Return the (x, y) coordinate for the center point of the cell that contains the specified text.  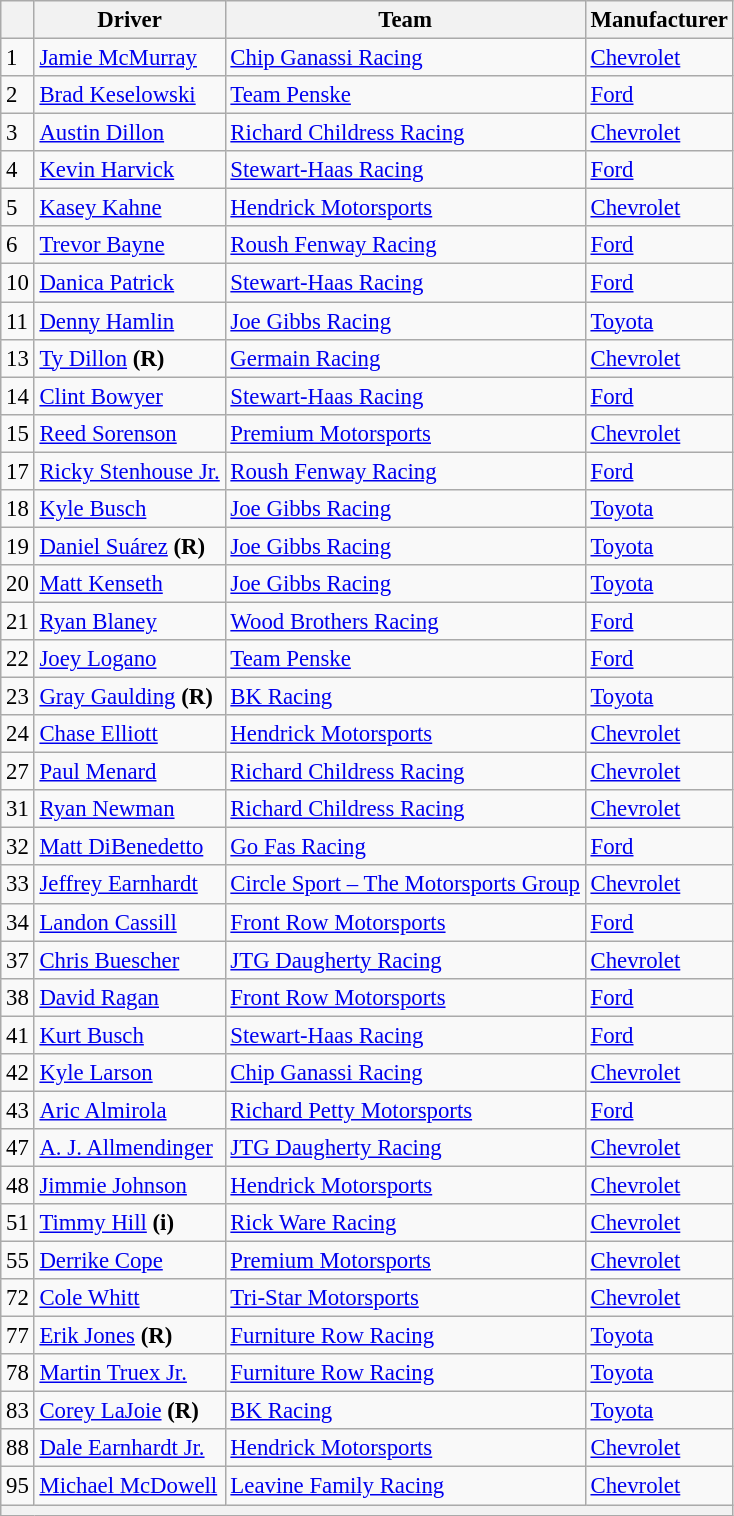
Chase Elliott (130, 734)
Kyle Busch (130, 509)
37 (18, 960)
48 (18, 1185)
Rick Ware Racing (405, 1223)
Denny Hamlin (130, 321)
27 (18, 772)
6 (18, 245)
Jamie McMurray (130, 58)
72 (18, 1298)
Dale Earnhardt Jr. (130, 1449)
Richard Petty Motorsports (405, 1110)
Aric Almirola (130, 1110)
Matt DiBenedetto (130, 847)
David Ragan (130, 997)
1 (18, 58)
Martin Truex Jr. (130, 1373)
Cole Whitt (130, 1298)
19 (18, 546)
83 (18, 1411)
23 (18, 697)
A. J. Allmendinger (130, 1148)
Gray Gaulding (R) (130, 697)
Derrike Cope (130, 1261)
Ricky Stenhouse Jr. (130, 471)
Go Fas Racing (405, 847)
33 (18, 885)
Matt Kenseth (130, 584)
Jimmie Johnson (130, 1185)
Erik Jones (R) (130, 1336)
Brad Keselowski (130, 95)
11 (18, 321)
Circle Sport – The Motorsports Group (405, 885)
Clint Bowyer (130, 396)
55 (18, 1261)
51 (18, 1223)
77 (18, 1336)
41 (18, 1035)
Ryan Blaney (130, 621)
Timmy Hill (i) (130, 1223)
Driver (130, 20)
31 (18, 809)
Kurt Busch (130, 1035)
Reed Sorenson (130, 433)
20 (18, 584)
Manufacturer (659, 20)
24 (18, 734)
17 (18, 471)
Austin Dillon (130, 133)
Germain Racing (405, 358)
Corey LaJoie (R) (130, 1411)
13 (18, 358)
5 (18, 208)
21 (18, 621)
22 (18, 659)
Wood Brothers Racing (405, 621)
88 (18, 1449)
18 (18, 509)
95 (18, 1486)
Danica Patrick (130, 283)
Kyle Larson (130, 1073)
32 (18, 847)
15 (18, 433)
43 (18, 1110)
Leavine Family Racing (405, 1486)
14 (18, 396)
Michael McDowell (130, 1486)
4 (18, 170)
Tri-Star Motorsports (405, 1298)
Ryan Newman (130, 809)
Daniel Suárez (R) (130, 546)
Paul Menard (130, 772)
Kevin Harvick (130, 170)
34 (18, 922)
Team (405, 20)
Landon Cassill (130, 922)
78 (18, 1373)
Joey Logano (130, 659)
42 (18, 1073)
Kasey Kahne (130, 208)
10 (18, 283)
Ty Dillon (R) (130, 358)
Chris Buescher (130, 960)
38 (18, 997)
Jeffrey Earnhardt (130, 885)
3 (18, 133)
47 (18, 1148)
2 (18, 95)
Trevor Bayne (130, 245)
